Return the [x, y] coordinate for the center point of the cell that contains the specified text.  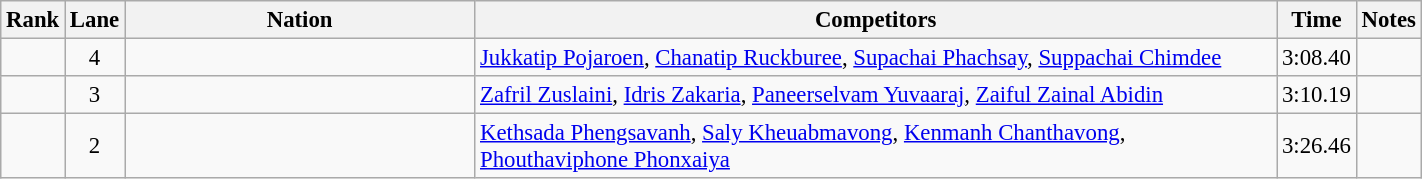
Time [1317, 20]
3:10.19 [1317, 95]
3:26.46 [1317, 146]
Zafril Zuslaini, Idris Zakaria, Paneerselvam Yuvaaraj, Zaiful Zainal Abidin [876, 95]
Jukkatip Pojaroen, Chanatip Ruckburee, Supachai Phachsay, Suppachai Chimdee [876, 58]
Lane [95, 20]
3:08.40 [1317, 58]
Notes [1388, 20]
Rank [33, 20]
Nation [300, 20]
Competitors [876, 20]
3 [95, 95]
Kethsada Phengsavanh, Saly Kheuabmavong, Kenmanh Chanthavong, Phouthaviphone Phonxaiya [876, 146]
4 [95, 58]
2 [95, 146]
